Pinpoint the cell where the given text exists, returning its (x, y) midpoint coordinate. 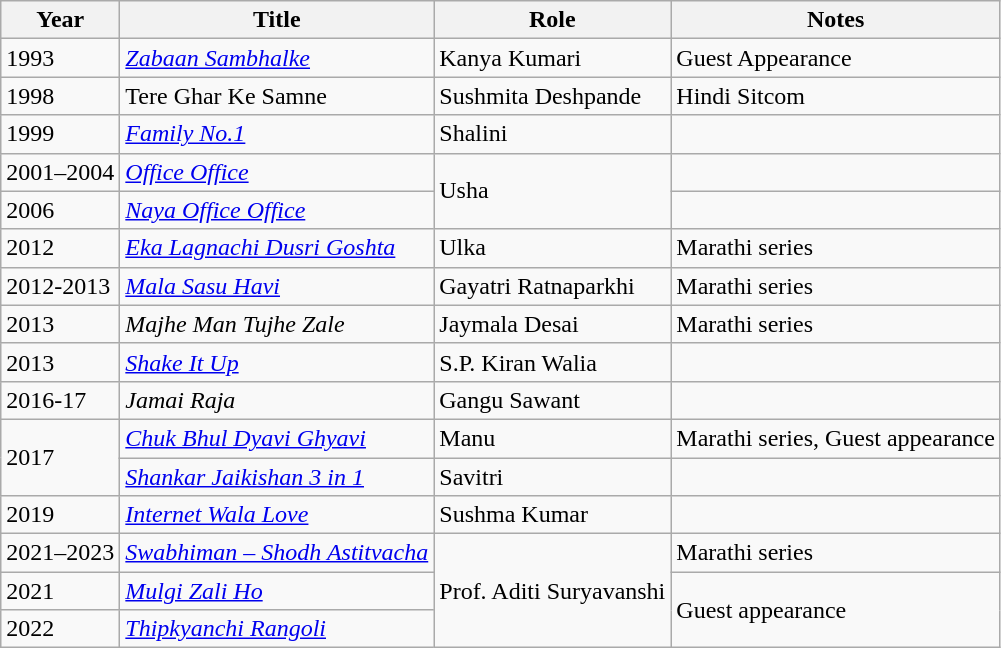
Tere Ghar Ke Samne (277, 96)
2012-2013 (60, 286)
Role (552, 20)
2012 (60, 248)
1999 (60, 134)
Guest Appearance (836, 58)
Chuk Bhul Dyavi Ghyavi (277, 438)
Ulka (552, 248)
Marathi series, Guest appearance (836, 438)
Title (277, 20)
Thipkyanchi Rangoli (277, 629)
1993 (60, 58)
Jamai Raja (277, 400)
2017 (60, 457)
Gayatri Ratnaparkhi (552, 286)
Family No.1 (277, 134)
2019 (60, 515)
Manu (552, 438)
Naya Office Office (277, 210)
Sushma Kumar (552, 515)
Eka Lagnachi Dusri Goshta (277, 248)
2021 (60, 591)
Notes (836, 20)
Shalini (552, 134)
Kanya Kumari (552, 58)
2016-17 (60, 400)
Swabhiman – Shodh Astitvacha (277, 553)
Usha (552, 191)
Year (60, 20)
Mulgi Zali Ho (277, 591)
2022 (60, 629)
Shankar Jaikishan 3 in 1 (277, 477)
Hindi Sitcom (836, 96)
Jaymala Desai (552, 324)
Savitri (552, 477)
2001–2004 (60, 172)
Mala Sasu Havi (277, 286)
2021–2023 (60, 553)
Gangu Sawant (552, 400)
Shake It Up (277, 362)
Prof. Aditi Suryavanshi (552, 591)
Internet Wala Love (277, 515)
Sushmita Deshpande (552, 96)
Office Office (277, 172)
Majhe Man Tujhe Zale (277, 324)
Zabaan Sambhalke (277, 58)
Guest appearance (836, 610)
S.P. Kiran Walia (552, 362)
1998 (60, 96)
2006 (60, 210)
